Search for the cell housing the specified text and yield its (X, Y) center coordinate. 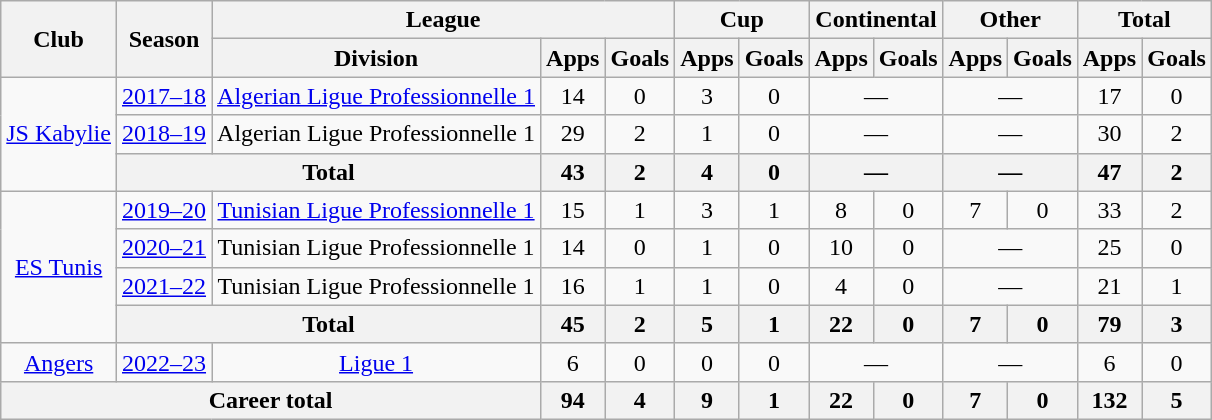
10 (841, 248)
2017–18 (164, 96)
132 (1109, 400)
17 (1109, 96)
2018–19 (164, 134)
16 (573, 286)
47 (1109, 172)
94 (573, 400)
25 (1109, 248)
45 (573, 324)
Ligue 1 (376, 362)
43 (573, 172)
30 (1109, 134)
Cup (742, 20)
9 (707, 400)
2020–21 (164, 248)
JS Kabylie (59, 134)
Career total (271, 400)
29 (573, 134)
Other (1010, 20)
2021–22 (164, 286)
2022–23 (164, 362)
15 (573, 210)
Division (376, 58)
79 (1109, 324)
8 (841, 210)
Season (164, 39)
ES Tunis (59, 267)
Continental (876, 20)
2019–20 (164, 210)
Club (59, 39)
League (444, 20)
33 (1109, 210)
21 (1109, 286)
Angers (59, 362)
